Determine the [x, y] coordinate at the center of the cell enclosing the given text.  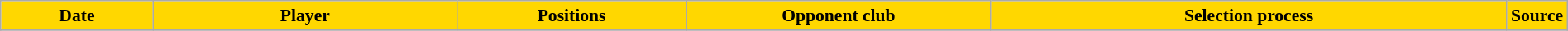
Date [77, 15]
Source [1537, 15]
Opponent club [839, 15]
Player [304, 15]
Positions [572, 15]
Selection process [1249, 15]
